Return [X, Y] of the center of cell containing provided text 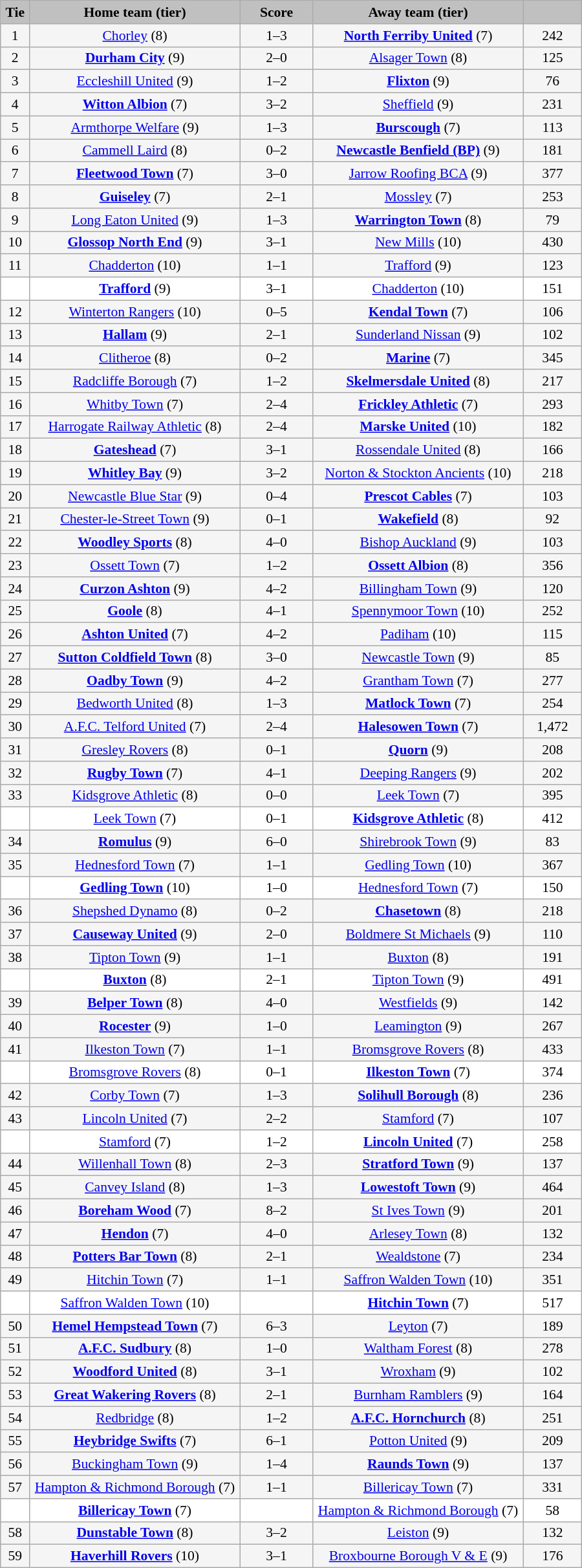
2 [16, 58]
189 [552, 1326]
34 [16, 842]
Rugby Town (7) [135, 773]
491 [552, 980]
Durham City (9) [135, 58]
Padiham (10) [418, 635]
Raunds Town (9) [418, 1465]
Harrogate Railway Athletic (8) [135, 427]
258 [552, 1142]
208 [552, 750]
27 [16, 658]
Causeway United (9) [135, 934]
26 [16, 635]
St Ives Town (9) [418, 1211]
29 [16, 704]
Leyton (7) [418, 1326]
Bishop Auckland (9) [418, 543]
92 [552, 519]
Willenhall Town (8) [135, 1164]
12 [16, 312]
Sunderland Nissan (9) [418, 335]
Gateshead (7) [135, 450]
Clitheroe (8) [135, 358]
464 [552, 1188]
Boldmere St Michaels (9) [418, 934]
6 [16, 151]
51 [16, 1349]
Stratford Town (9) [418, 1164]
1 [16, 36]
142 [552, 1003]
Rossendale United (8) [418, 450]
Wroxham (9) [418, 1372]
New Mills (10) [418, 243]
20 [16, 496]
Billingham Town (9) [418, 589]
19 [16, 474]
13 [16, 335]
Leamington (9) [418, 1027]
Goole (8) [135, 611]
236 [552, 1096]
Westfields (9) [418, 1003]
49 [16, 1280]
2–2 [276, 1118]
22 [16, 543]
433 [552, 1049]
242 [552, 36]
251 [552, 1418]
Winterton Rangers (10) [135, 312]
6–0 [276, 842]
3 [16, 82]
9 [16, 220]
0–4 [276, 496]
11 [16, 266]
38 [16, 957]
107 [552, 1118]
85 [552, 658]
Gresley Rovers (8) [135, 750]
125 [552, 58]
Canvey Island (8) [135, 1188]
39 [16, 1003]
234 [552, 1257]
120 [552, 589]
Newcastle Benfield (BP) (9) [418, 151]
Chasetown (8) [418, 911]
Wealdstone (7) [418, 1257]
57 [16, 1487]
Woodley Sports (8) [135, 543]
Hallam (9) [135, 335]
56 [16, 1465]
517 [552, 1303]
377 [552, 174]
331 [552, 1487]
Oadby Town (9) [135, 681]
55 [16, 1441]
79 [552, 220]
31 [16, 750]
Whitley Bay (9) [135, 474]
176 [552, 1556]
412 [552, 819]
Romulus (9) [135, 842]
Cammell Laird (8) [135, 151]
30 [16, 727]
231 [552, 105]
Halesowen Town (7) [418, 727]
15 [16, 381]
253 [552, 197]
209 [552, 1441]
Broxbourne Borough V & E (9) [418, 1556]
1–4 [276, 1465]
Lowestoft Town (9) [418, 1188]
Arlesey Town (8) [418, 1234]
14 [16, 358]
Shirebrook Town (9) [418, 842]
41 [16, 1049]
293 [552, 404]
1,472 [552, 727]
Ossett Town (7) [135, 565]
18 [16, 450]
33 [16, 796]
Boreham Wood (7) [135, 1211]
106 [552, 312]
Rocester (9) [135, 1027]
166 [552, 450]
Sutton Coldfield Town (8) [135, 658]
52 [16, 1372]
Buckingham Town (9) [135, 1465]
17 [16, 427]
351 [552, 1280]
44 [16, 1164]
Newcastle Town (9) [418, 658]
Burnham Ramblers (9) [418, 1395]
23 [16, 565]
36 [16, 911]
Tie [16, 12]
123 [552, 266]
Long Eaton United (9) [135, 220]
Glossop North End (9) [135, 243]
Quorn (9) [418, 750]
Curzon Ashton (9) [135, 589]
110 [552, 934]
Great Wakering Rovers (8) [135, 1395]
Ossett Albion (8) [418, 565]
Sheffield (9) [418, 105]
Guiseley (7) [135, 197]
Whitby Town (7) [135, 404]
345 [552, 358]
45 [16, 1188]
Fleetwood Town (7) [135, 174]
42 [16, 1096]
430 [552, 243]
Potton United (9) [418, 1441]
Wakefield (8) [418, 519]
10 [16, 243]
Alsager Town (8) [418, 58]
Newcastle Blue Star (9) [135, 496]
Corby Town (7) [135, 1096]
Belper Town (8) [135, 1003]
Chorley (8) [135, 36]
A.F.C. Hornchurch (8) [418, 1418]
Skelmersdale United (8) [418, 381]
201 [552, 1211]
Grantham Town (7) [418, 681]
Woodford United (8) [135, 1372]
191 [552, 957]
Redbridge (8) [135, 1418]
Deeping Rangers (9) [418, 773]
48 [16, 1257]
Frickley Athletic (7) [418, 404]
Burscough (7) [418, 127]
Witton Albion (7) [135, 105]
Marske United (10) [418, 427]
Haverhill Rovers (10) [135, 1556]
North Ferriby United (7) [418, 36]
Away team (tier) [418, 12]
Bedworth United (8) [135, 704]
Ashton United (7) [135, 635]
278 [552, 1349]
A.F.C. Telford United (7) [135, 727]
164 [552, 1395]
46 [16, 1211]
16 [16, 404]
356 [552, 565]
Heybridge Swifts (7) [135, 1441]
50 [16, 1326]
Marine (7) [418, 358]
40 [16, 1027]
Home team (tier) [135, 12]
395 [552, 796]
202 [552, 773]
267 [552, 1027]
217 [552, 381]
277 [552, 681]
113 [552, 127]
Jarrow Roofing BCA (9) [418, 174]
Norton & Stockton Ancients (10) [418, 474]
Leiston (9) [418, 1533]
Radcliffe Borough (7) [135, 381]
43 [16, 1118]
32 [16, 773]
7 [16, 174]
2–3 [276, 1164]
24 [16, 589]
Eccleshill United (9) [135, 82]
Solihull Borough (8) [418, 1096]
Warrington Town (8) [418, 220]
37 [16, 934]
53 [16, 1395]
54 [16, 1418]
Armthorpe Welfare (9) [135, 127]
115 [552, 635]
Hemel Hempstead Town (7) [135, 1326]
367 [552, 865]
Score [276, 12]
8–2 [276, 1211]
374 [552, 1073]
25 [16, 611]
Potters Bar Town (8) [135, 1257]
Waltham Forest (8) [418, 1349]
76 [552, 82]
35 [16, 865]
6–3 [276, 1326]
252 [552, 611]
A.F.C. Sudbury (8) [135, 1349]
Mossley (7) [418, 197]
Prescot Cables (7) [418, 496]
6–1 [276, 1441]
Chester-le-Street Town (9) [135, 519]
Flixton (9) [418, 82]
Shepshed Dynamo (8) [135, 911]
Dunstable Town (8) [135, 1533]
182 [552, 427]
21 [16, 519]
Hendon (7) [135, 1234]
254 [552, 704]
181 [552, 151]
150 [552, 888]
47 [16, 1234]
83 [552, 842]
28 [16, 681]
Spennymoor Town (10) [418, 611]
0–5 [276, 312]
59 [16, 1556]
151 [552, 289]
5 [16, 127]
0–0 [276, 796]
4 [16, 105]
8 [16, 197]
Kendal Town (7) [418, 312]
Matlock Town (7) [418, 704]
